Extract the [x, y] coordinate from the center of the cell holding the provided text.  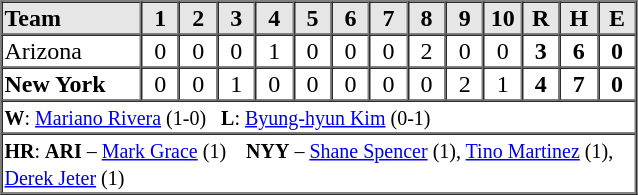
10 [503, 18]
Arizona [72, 50]
H [579, 18]
R [541, 18]
5 [312, 18]
W: Mariano Rivera (1-0) L: Byung-hyun Kim (0-1) [319, 116]
9 [465, 18]
HR: ARI – Mark Grace (1) NYY – Shane Spencer (1), Tino Martinez (1), Derek Jeter (1) [319, 164]
New York [72, 84]
Team [72, 18]
8 [427, 18]
E [617, 18]
